Identify which cell holds the provided text, then report its (X, Y) central coordinate. 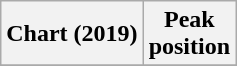
Chart (2019) (72, 34)
Peakposition (189, 34)
